Provide the (x, y) coordinate of the cell's center where the given text is located.  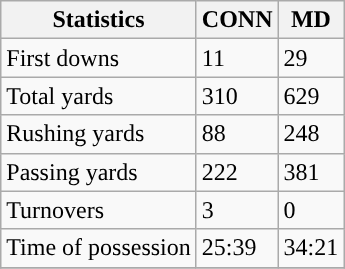
3 (237, 210)
0 (311, 210)
629 (311, 96)
First downs (99, 58)
Passing yards (99, 172)
310 (237, 96)
Statistics (99, 20)
222 (237, 172)
CONN (237, 20)
Total yards (99, 96)
34:21 (311, 248)
11 (237, 58)
Time of possession (99, 248)
248 (311, 134)
25:39 (237, 248)
381 (311, 172)
Turnovers (99, 210)
29 (311, 58)
88 (237, 134)
MD (311, 20)
Rushing yards (99, 134)
